From the cell containing the given text, extract its center point as (x, y) coordinate. 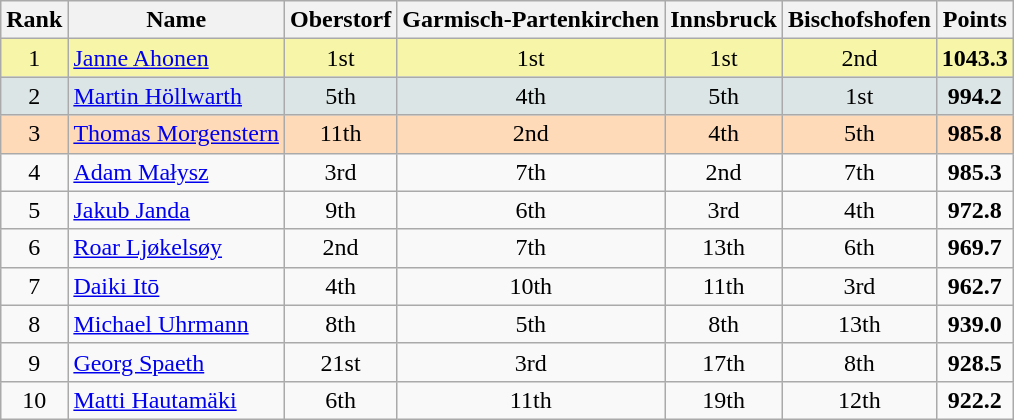
Jakub Janda (176, 210)
17th (724, 362)
972.8 (974, 210)
9th (340, 210)
9 (34, 362)
994.2 (974, 96)
Michael Uhrmann (176, 324)
7 (34, 286)
5 (34, 210)
21st (340, 362)
Name (176, 20)
928.5 (974, 362)
Bischofshofen (860, 20)
8 (34, 324)
Oberstorf (340, 20)
Adam Małysz (176, 172)
10th (531, 286)
Innsbruck (724, 20)
10 (34, 400)
939.0 (974, 324)
922.2 (974, 400)
985.3 (974, 172)
Thomas Morgenstern (176, 134)
Martin Höllwarth (176, 96)
969.7 (974, 248)
Georg Spaeth (176, 362)
Rank (34, 20)
3 (34, 134)
962.7 (974, 286)
1043.3 (974, 58)
12th (860, 400)
Garmisch-Partenkirchen (531, 20)
4 (34, 172)
6 (34, 248)
Points (974, 20)
19th (724, 400)
Daiki Itō (176, 286)
Janne Ahonen (176, 58)
Matti Hautamäki (176, 400)
985.8 (974, 134)
Roar Ljøkelsøy (176, 248)
2 (34, 96)
1 (34, 58)
